For the text-containing cell, return its midpoint in [X, Y] coordinate format. 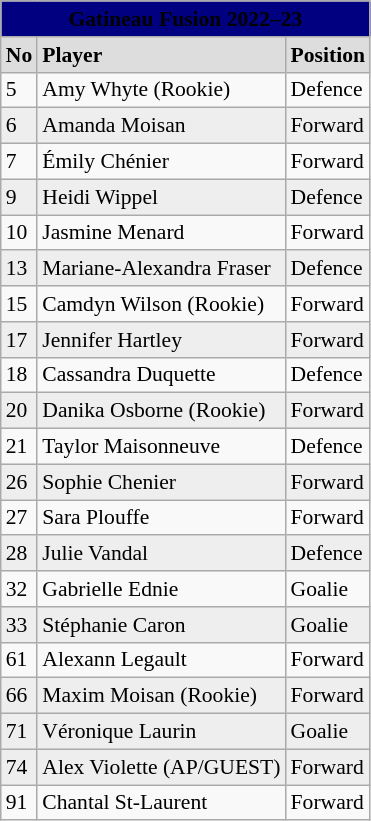
Danika Osborne (Rookie) [161, 411]
Sara Plouffe [161, 518]
Stéphanie Caron [161, 625]
27 [20, 518]
Jasmine Menard [161, 233]
28 [20, 554]
Alex Violette (AP/GUEST) [161, 767]
7 [20, 162]
32 [20, 589]
20 [20, 411]
Taylor Maisonneuve [161, 447]
17 [20, 340]
Julie Vandal [161, 554]
6 [20, 126]
91 [20, 803]
15 [20, 304]
No [20, 55]
5 [20, 90]
Amy Whyte (Rookie) [161, 90]
Amanda Moisan [161, 126]
9 [20, 197]
Émily Chénier [161, 162]
Position [328, 55]
Alexann Legault [161, 660]
Véronique Laurin [161, 732]
Camdyn Wilson (Rookie) [161, 304]
71 [20, 732]
33 [20, 625]
26 [20, 482]
Gatineau Fusion 2022–23 [186, 19]
Jennifer Hartley [161, 340]
Player [161, 55]
66 [20, 696]
Cassandra Duquette [161, 375]
Mariane-Alexandra Fraser [161, 269]
18 [20, 375]
Sophie Chenier [161, 482]
13 [20, 269]
61 [20, 660]
74 [20, 767]
Gabrielle Ednie [161, 589]
21 [20, 447]
Heidi Wippel [161, 197]
10 [20, 233]
Chantal St-Laurent [161, 803]
Maxim Moisan (Rookie) [161, 696]
